Find where the given text appears and provide that cell's center as [X, Y] coordinate. 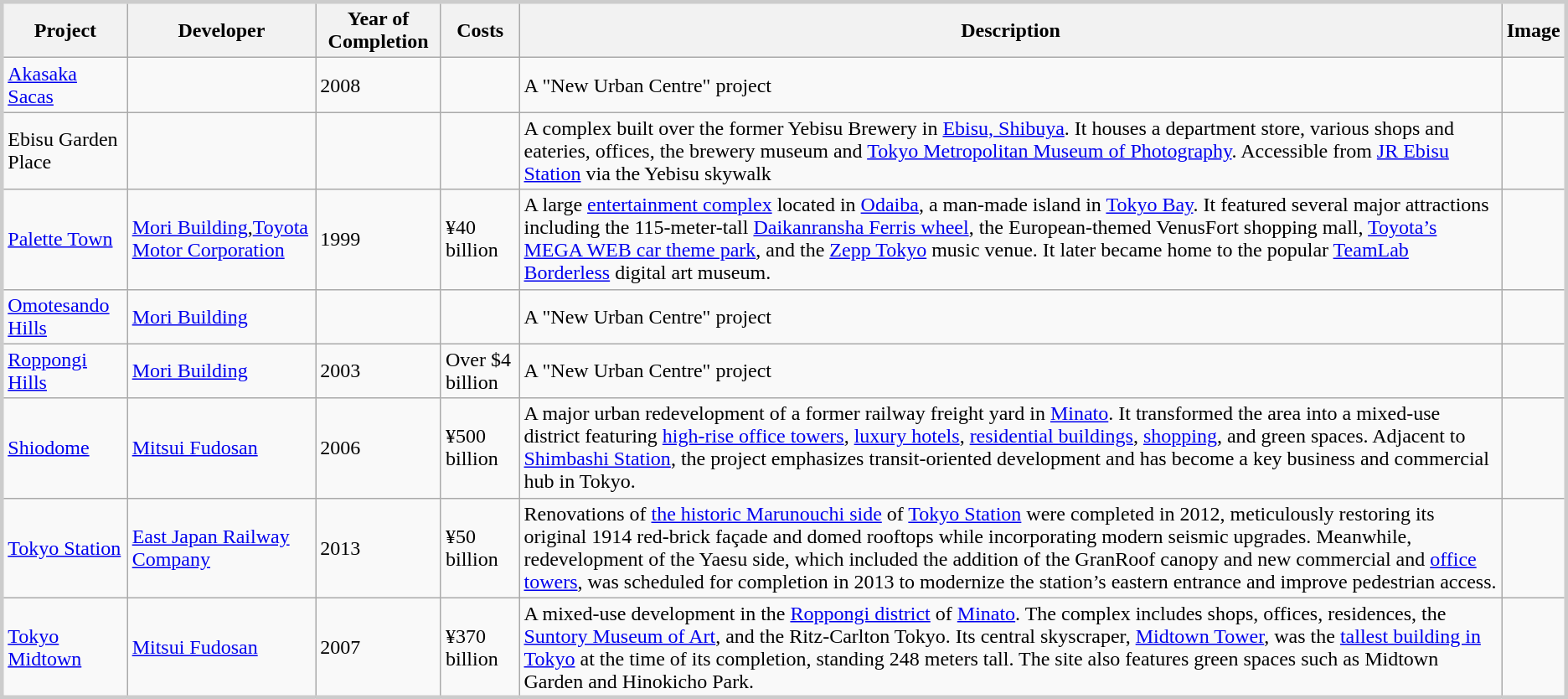
¥370 billion [480, 647]
2003 [379, 370]
Image [1534, 30]
Ebisu Garden Place [64, 151]
Description [1010, 30]
¥40 billion [480, 240]
Omotesando Hills [64, 317]
East Japan Railway Company [221, 548]
Tokyo Midtown [64, 647]
Tokyo Station [64, 548]
Shiodome [64, 448]
1999 [379, 240]
Year of Completion [379, 30]
2008 [379, 85]
Palette Town [64, 240]
2013 [379, 548]
Roppongi Hills [64, 370]
Mori Building,Toyota Motor Corporation [221, 240]
2006 [379, 448]
Developer [221, 30]
¥50 billion [480, 548]
¥500 billion [480, 448]
2007 [379, 647]
Akasaka Sacas [64, 85]
Project [64, 30]
Costs [480, 30]
Over $4 billion [480, 370]
